Output the (X, Y) coordinate of the center of the cell containing the given text.  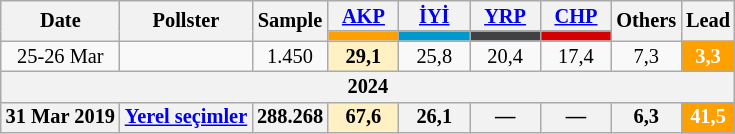
Date (60, 20)
Yerel seçimler (186, 118)
26,1 (434, 118)
17,4 (576, 56)
41,5 (708, 118)
Others (646, 20)
AKP (364, 16)
67,6 (364, 118)
1.450 (290, 56)
25,8 (434, 56)
2024 (368, 86)
İYİ (434, 16)
288.268 (290, 118)
Pollster (186, 20)
Lead (708, 20)
Sample (290, 20)
6,3 (646, 118)
7,3 (646, 56)
31 Mar 2019 (60, 118)
29,1 (364, 56)
YRP (506, 16)
CHP (576, 16)
25-26 Mar (60, 56)
3,3 (708, 56)
20,4 (506, 56)
